Output the [X, Y] coordinate of the center of the cell containing the given text.  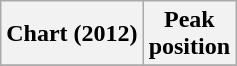
Chart (2012) [72, 34]
Peakposition [189, 34]
